For the text-containing cell, return its midpoint in [X, Y] coordinate format. 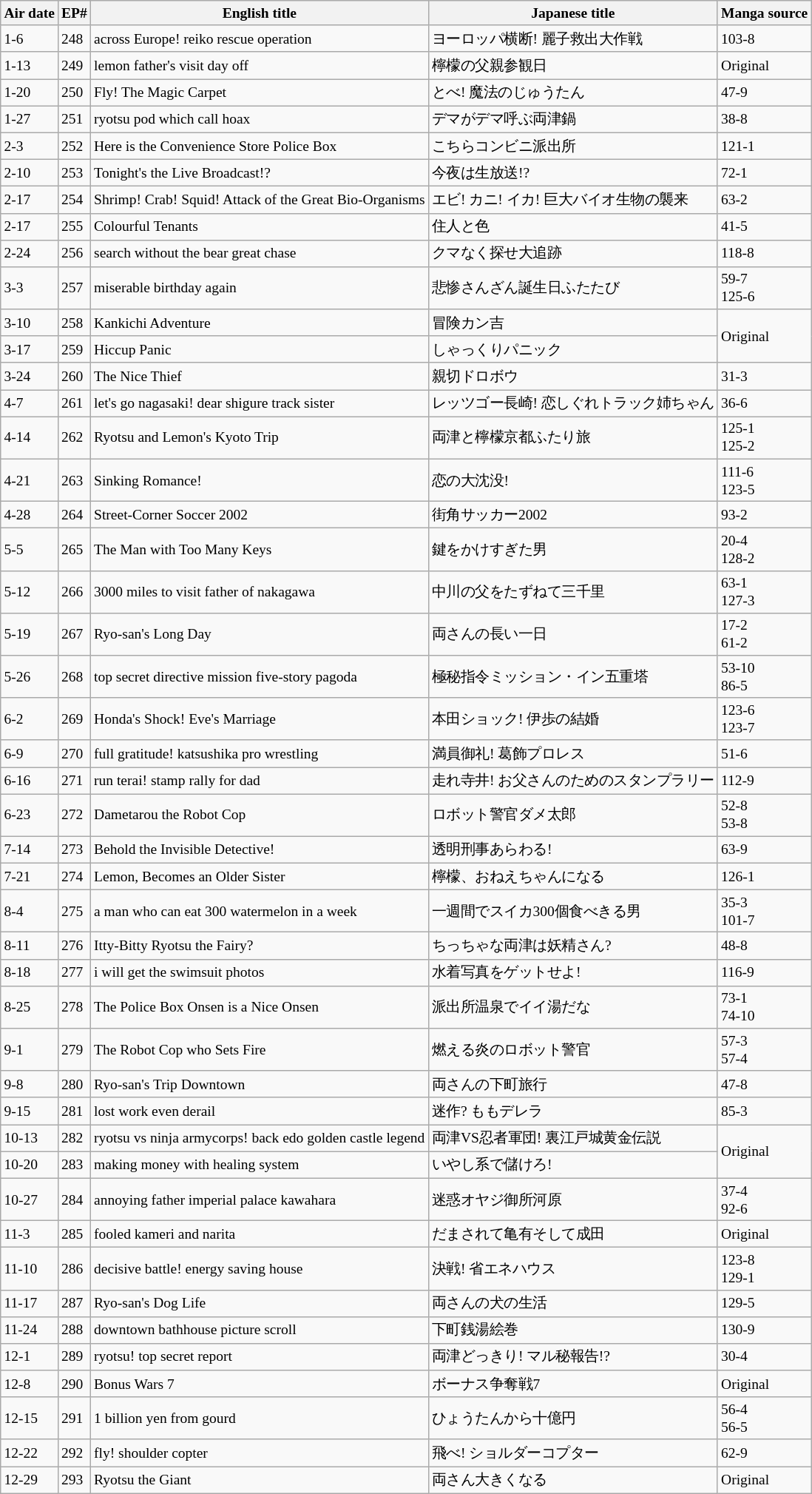
lemon father's visit day off [259, 65]
251 [74, 119]
275 [74, 912]
飛べ! ショルダーコプター [572, 1453]
Bonus Wars 7 [259, 1384]
2-24 [30, 253]
Dametarou the Robot Cop [259, 815]
12-22 [30, 1453]
Shrimp! Crab! Squid! Attack of the Great Bio-Organisms [259, 200]
親切ドロボウ [572, 376]
11-10 [30, 1268]
a man who can eat 300 watermelon in a week [259, 912]
ひょうたんから十億円 [572, 1418]
252 [74, 146]
両さん大きくなる [572, 1480]
ボーナス争奪戦7 [572, 1384]
2-10 [30, 172]
ryotsu! top secret report [259, 1357]
257 [74, 289]
中川の父をたずねて三千里 [572, 592]
満員御礼! 葛飾プロレス [572, 753]
一週間でスイカ300個食べきる男 [572, 912]
今夜は生放送!? [572, 172]
両さんの下町旅行 [572, 1084]
鍵をかけすぎた男 [572, 549]
街角サッカー2002 [572, 515]
Street-Corner Soccer 2002 [259, 515]
3-17 [30, 349]
3-10 [30, 323]
284 [74, 1199]
116-9 [764, 972]
53-1086-5 [764, 676]
Ryo-san's Long Day [259, 633]
292 [74, 1453]
本田ショック! 伊歩の結婚 [572, 719]
271 [74, 780]
73-174-10 [764, 1006]
こちらコンビニ派出所 [572, 146]
いやし系で儲けろ! [572, 1165]
下町銭湯絵巻 [572, 1330]
85-3 [764, 1111]
265 [74, 549]
261 [74, 403]
Hiccup Panic [259, 349]
fooled kameri and narita [259, 1234]
11-17 [30, 1303]
燃える炎のロボット警官 [572, 1049]
9-1 [30, 1049]
254 [74, 200]
The Robot Cop who Sets Fire [259, 1049]
search without the bear great chase [259, 253]
36-6 [764, 403]
51-6 [764, 753]
ryotsu vs ninja armycorps! back edo golden castle legend [259, 1138]
しゃっくりパニック [572, 349]
走れ寺井! お父さんのためのスタンプラリー [572, 780]
Kankichi Adventure [259, 323]
52-853-8 [764, 815]
making money with healing system [259, 1165]
20-4128-2 [764, 549]
lost work even derail [259, 1111]
264 [74, 515]
41-5 [764, 226]
冒険カン吉 [572, 323]
259 [74, 349]
268 [74, 676]
2-3 [30, 146]
Manga source [764, 13]
5-5 [30, 549]
4-28 [30, 515]
258 [74, 323]
289 [74, 1357]
The Nice Thief [259, 376]
62-9 [764, 1453]
Ryo-san's Dog Life [259, 1303]
267 [74, 633]
ヨーロッパ横断! 麗子救出大作戦 [572, 38]
63-9 [764, 849]
12-29 [30, 1480]
285 [74, 1234]
3-24 [30, 376]
291 [74, 1418]
255 [74, 226]
4-7 [30, 403]
5-26 [30, 676]
The Man with Too Many Keys [259, 549]
93-2 [764, 515]
63-2 [764, 200]
決戦! 省エネハウス [572, 1268]
5-12 [30, 592]
3-3 [30, 289]
レッツゴー長崎! 恋しぐれトラック姉ちゃん [572, 403]
118-8 [764, 253]
270 [74, 753]
48-8 [764, 946]
288 [74, 1330]
迷作? ももデレラ [572, 1111]
Lemon, Becomes an Older Sister [259, 876]
111-6123-5 [764, 480]
4-21 [30, 480]
290 [74, 1384]
248 [74, 38]
恋の大沈没! [572, 480]
8-4 [30, 912]
とべ! 魔法のじゅうたん [572, 92]
278 [74, 1006]
279 [74, 1049]
let's go nagasaki! dear shigure track sister [259, 403]
Colourful Tenants [259, 226]
56-456-5 [764, 1418]
The Police Box Onsen is a Nice Onsen [259, 1006]
130-9 [764, 1330]
12-15 [30, 1418]
top secret directive mission five-story pagoda [259, 676]
悲惨さんざん誕生日ふたたび [572, 289]
256 [74, 253]
47-8 [764, 1084]
檸檬の父親参観日 [572, 65]
35-3101-7 [764, 912]
59-7125-6 [764, 289]
6-9 [30, 753]
121-1 [764, 146]
30-4 [764, 1357]
Ryotsu and Lemon's Kyoto Trip [259, 438]
12-1 [30, 1357]
283 [74, 1165]
Japanese title [572, 13]
両さんの長い一日 [572, 633]
286 [74, 1268]
123-6123-7 [764, 719]
262 [74, 438]
fly! shoulder copter [259, 1453]
17-261-2 [764, 633]
run terai! stamp rally for dad [259, 780]
Ryotsu the Giant [259, 1480]
272 [74, 815]
37-492-6 [764, 1199]
水着写真をゲットせよ! [572, 972]
ryotsu pod which call hoax [259, 119]
miserable birthday again [259, 289]
1-27 [30, 119]
檸檬、おねえちゃんになる [572, 876]
281 [74, 1111]
full gratitude! katsushika pro wrestling [259, 753]
decisive battle! energy saving house [259, 1268]
11-3 [30, 1234]
1-20 [30, 92]
Itty-Bitty Ryotsu the Fairy? [259, 946]
Air date [30, 13]
across Europe! reiko rescue operation [259, 38]
3000 miles to visit father of nakagawa [259, 592]
ちっちゃな両津は妖精さん? [572, 946]
6-2 [30, 719]
EP# [74, 13]
English title [259, 13]
47-9 [764, 92]
125-1125-2 [764, 438]
9-15 [30, 1111]
112-9 [764, 780]
129-5 [764, 1303]
迷惑オヤジ御所河原 [572, 1199]
エビ! カニ! イカ! 巨大バイオ生物の襲来 [572, 200]
273 [74, 849]
downtown bathhouse picture scroll [259, 1330]
276 [74, 946]
8-25 [30, 1006]
6-16 [30, 780]
Honda's Shock! Eve's Marriage [259, 719]
4-14 [30, 438]
7-21 [30, 876]
10-20 [30, 1165]
Behold the Invisible Detective! [259, 849]
i will get the swimsuit photos [259, 972]
266 [74, 592]
住人と色 [572, 226]
annoying father imperial palace kawahara [259, 1199]
287 [74, 1303]
Here is the Convenience Store Police Box [259, 146]
8-18 [30, 972]
6-23 [30, 815]
12-8 [30, 1384]
269 [74, 719]
11-24 [30, 1330]
280 [74, 1084]
263 [74, 480]
293 [74, 1480]
両さんの犬の生活 [572, 1303]
1 billion yen from gourd [259, 1418]
Fly! The Magic Carpet [259, 92]
両津と檸檬京都ふたり旅 [572, 438]
クマなく探せ大追跡 [572, 253]
8-11 [30, 946]
72-1 [764, 172]
7-14 [30, 849]
両津どっきり! マル秘報告!? [572, 1357]
260 [74, 376]
派出所温泉でイイ湯だな [572, 1006]
123-8129-1 [764, 1268]
282 [74, 1138]
250 [74, 92]
253 [74, 172]
103-8 [764, 38]
1-6 [30, 38]
両津VS忍者軍団! 裏江戸城黄金伝説 [572, 1138]
274 [74, 876]
極秘指令ミッション・イン五重塔 [572, 676]
透明刑事あらわる! [572, 849]
デマがデマ呼ぶ両津鍋 [572, 119]
5-19 [30, 633]
Sinking Romance! [259, 480]
Ryo-san's Trip Downtown [259, 1084]
9-8 [30, 1084]
10-27 [30, 1199]
63-1127-3 [764, 592]
249 [74, 65]
57-357-4 [764, 1049]
277 [74, 972]
ロボット警官ダメ太郎 [572, 815]
31-3 [764, 376]
126-1 [764, 876]
38-8 [764, 119]
1-13 [30, 65]
Tonight's the Live Broadcast!? [259, 172]
だまされて亀有そして成田 [572, 1234]
10-13 [30, 1138]
